Extract the (x, y) coordinate from the center of the cell holding the provided text.  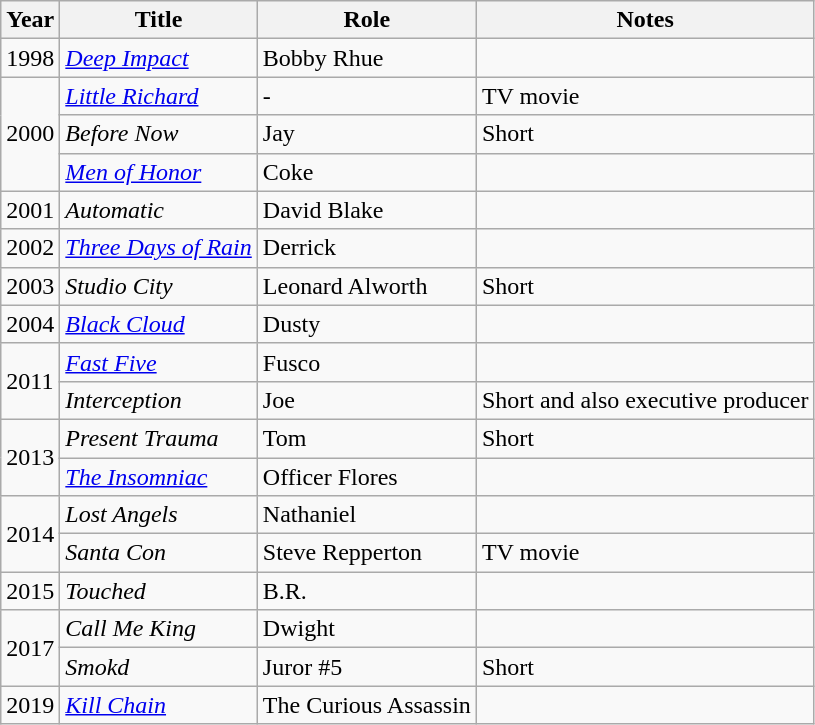
Before Now (158, 134)
Fast Five (158, 362)
Jay (366, 134)
Coke (366, 172)
B.R. (366, 591)
Officer Flores (366, 477)
Studio City (158, 286)
Black Cloud (158, 324)
Short and also executive producer (645, 400)
Fusco (366, 362)
Men of Honor (158, 172)
Title (158, 20)
Leonard Alworth (366, 286)
Smokd (158, 667)
Little Richard (158, 96)
2014 (30, 534)
2000 (30, 134)
Role (366, 20)
Nathaniel (366, 515)
1998 (30, 58)
Kill Chain (158, 705)
Bobby Rhue (366, 58)
Automatic (158, 210)
Dusty (366, 324)
2004 (30, 324)
Steve Repperton (366, 553)
Year (30, 20)
David Blake (366, 210)
The Curious Assassin (366, 705)
Interception (158, 400)
Dwight (366, 629)
Touched (158, 591)
Lost Angels (158, 515)
2001 (30, 210)
Deep Impact (158, 58)
Joe (366, 400)
2013 (30, 457)
Tom (366, 438)
2011 (30, 381)
2003 (30, 286)
Notes (645, 20)
Three Days of Rain (158, 248)
Juror #5 (366, 667)
2017 (30, 648)
Santa Con (158, 553)
2019 (30, 705)
- (366, 96)
The Insomniac (158, 477)
Present Trauma (158, 438)
Call Me King (158, 629)
2002 (30, 248)
2015 (30, 591)
Derrick (366, 248)
